Extract the [x, y] coordinate from the center of the cell holding the provided text.  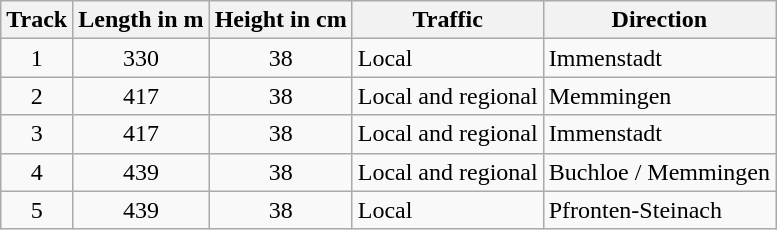
2 [37, 96]
Traffic [448, 20]
Direction [659, 20]
Memmingen [659, 96]
Buchloe / Memmingen [659, 172]
4 [37, 172]
Track [37, 20]
3 [37, 134]
330 [141, 58]
5 [37, 210]
1 [37, 58]
Height in cm [280, 20]
Pfronten-Steinach [659, 210]
Length in m [141, 20]
